Output the [X, Y] coordinate of the center of the cell containing the given text.  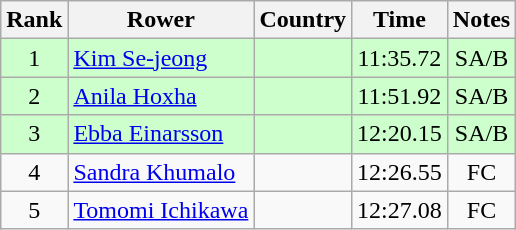
12:26.55 [400, 172]
4 [34, 172]
Sandra Khumalo [161, 172]
Ebba Einarsson [161, 134]
Anila Hoxha [161, 96]
Time [400, 20]
2 [34, 96]
5 [34, 210]
12:27.08 [400, 210]
1 [34, 58]
12:20.15 [400, 134]
Notes [481, 20]
Country [303, 20]
Rower [161, 20]
Tomomi Ichikawa [161, 210]
11:35.72 [400, 58]
Rank [34, 20]
3 [34, 134]
11:51.92 [400, 96]
Kim Se-jeong [161, 58]
